From the cell containing the given text, extract its center point as (X, Y) coordinate. 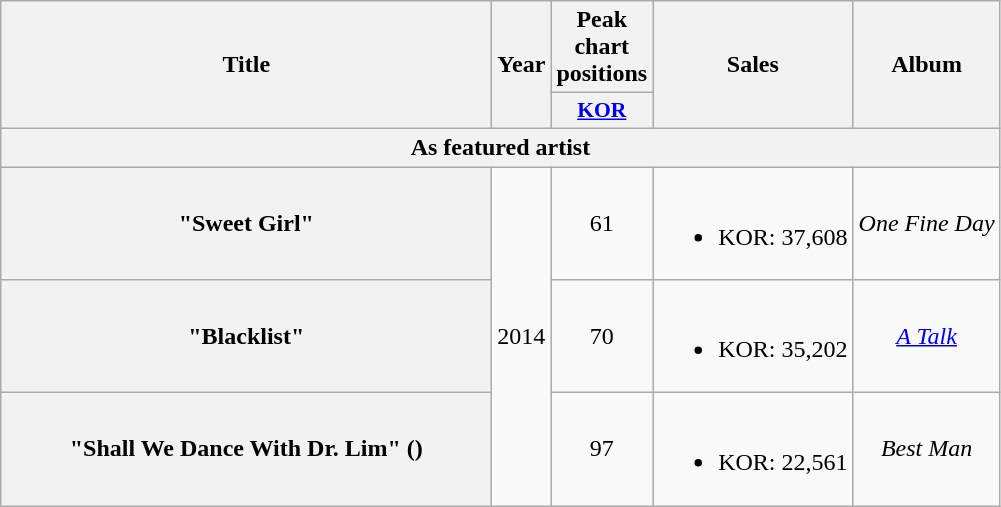
One Fine Day (926, 222)
"Shall We Dance With Dr. Lim" () (246, 450)
Sales (753, 65)
KOR (602, 111)
KOR: 22,561 (753, 450)
A Talk (926, 336)
KOR: 35,202 (753, 336)
"Blacklist" (246, 336)
Best Man (926, 450)
Album (926, 65)
Title (246, 65)
70 (602, 336)
As featured artist (500, 147)
61 (602, 222)
97 (602, 450)
Year (522, 65)
2014 (522, 336)
KOR: 37,608 (753, 222)
Peak chart positions (602, 47)
"Sweet Girl" (246, 222)
